Detect which cell encompasses the target text, then output its [X, Y] center coordinate. 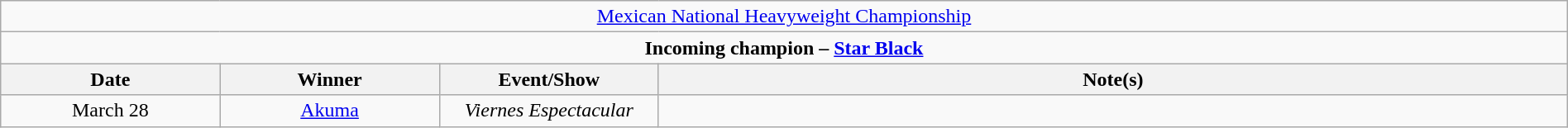
Note(s) [1113, 79]
March 28 [111, 111]
Incoming champion – Star Black [784, 48]
Date [111, 79]
Akuma [329, 111]
Viernes Espectacular [549, 111]
Mexican National Heavyweight Championship [784, 17]
Event/Show [549, 79]
Winner [329, 79]
